From the cell containing the given text, extract its center point as (x, y) coordinate. 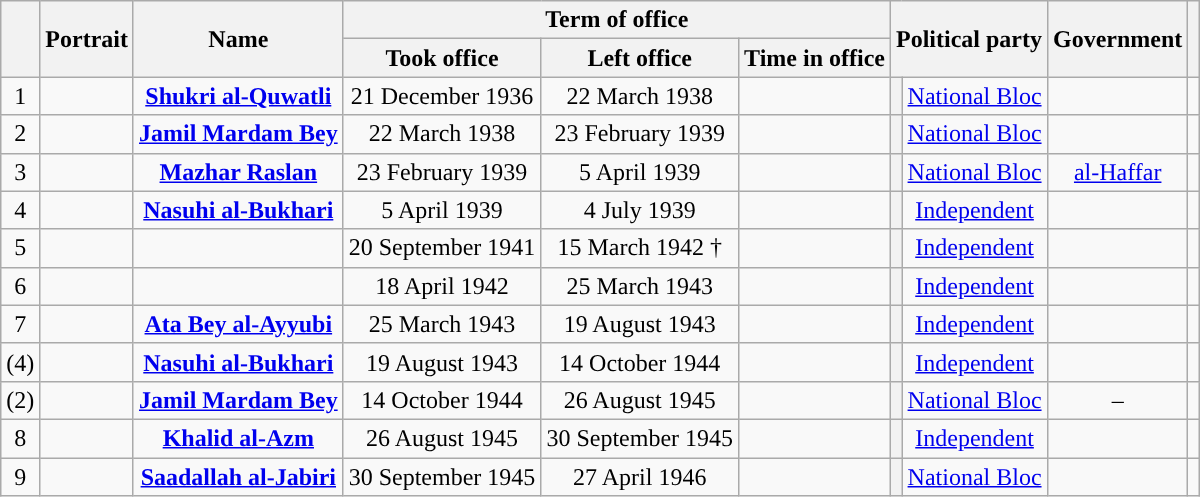
21 December 1936 (442, 96)
Left office (640, 58)
15 March 1942 † (640, 248)
8 (20, 438)
Khalid al-Azm (238, 438)
4 July 1939 (640, 210)
Portrait (87, 39)
Government (1118, 39)
27 April 1946 (640, 477)
Name (238, 39)
2 (20, 134)
3 (20, 172)
Saadallah al-Jabiri (238, 477)
6 (20, 286)
Shukri al-Quwatli (238, 96)
Term of office (616, 20)
9 (20, 477)
al-Haffar (1118, 172)
18 April 1942 (442, 286)
– (1118, 400)
(2) (20, 400)
5 (20, 248)
Time in office (815, 58)
(4) (20, 362)
20 September 1941 (442, 248)
7 (20, 324)
4 (20, 210)
Mazhar Raslan (238, 172)
Political party (968, 39)
Ata Bey al-Ayyubi (238, 324)
1 (20, 96)
Took office (442, 58)
